From the cell containing the given text, extract its center point as (X, Y) coordinate. 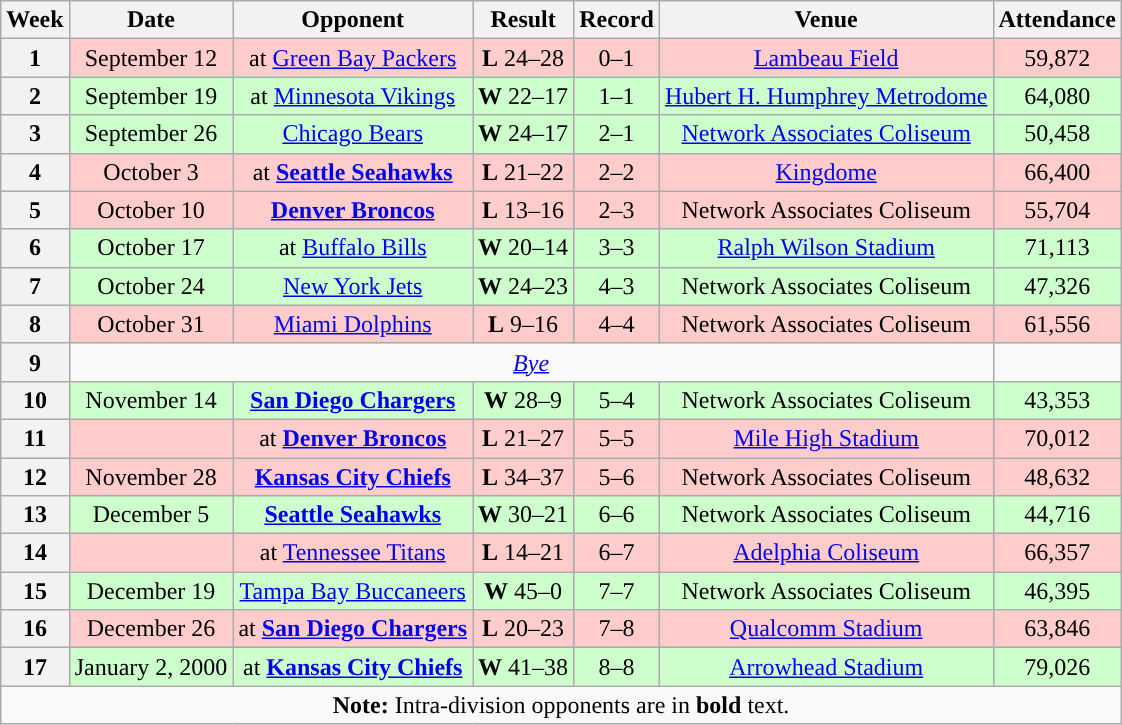
63,846 (1057, 629)
Venue (826, 20)
at Denver Broncos (353, 438)
November 14 (151, 400)
Tampa Bay Buccaneers (353, 591)
W 24–23 (524, 286)
December 19 (151, 591)
L 21–27 (524, 438)
December 26 (151, 629)
L 20–23 (524, 629)
W 24–17 (524, 134)
October 10 (151, 210)
Week (35, 20)
New York Jets (353, 286)
January 2, 2000 (151, 667)
Lambeau Field (826, 58)
Denver Broncos (353, 210)
4–3 (617, 286)
October 3 (151, 172)
17 (35, 667)
2 (35, 96)
San Diego Chargers (353, 400)
Kansas City Chiefs (353, 477)
Arrowhead Stadium (826, 667)
4–4 (617, 324)
6–7 (617, 553)
October 31 (151, 324)
Result (524, 20)
55,704 (1057, 210)
6–6 (617, 515)
4 (35, 172)
September 26 (151, 134)
2–3 (617, 210)
61,556 (1057, 324)
at San Diego Chargers (353, 629)
50,458 (1057, 134)
L 21–22 (524, 172)
8–8 (617, 667)
at Minnesota Vikings (353, 96)
2–1 (617, 134)
Miami Dolphins (353, 324)
66,400 (1057, 172)
7–8 (617, 629)
Mile High Stadium (826, 438)
Opponent (353, 20)
5–6 (617, 477)
9 (35, 362)
W 22–17 (524, 96)
5–5 (617, 438)
at Buffalo Bills (353, 248)
64,080 (1057, 96)
September 19 (151, 96)
5–4 (617, 400)
Attendance (1057, 20)
L 34–37 (524, 477)
at Kansas City Chiefs (353, 667)
W 41–38 (524, 667)
Date (151, 20)
W 30–21 (524, 515)
12 (35, 477)
7 (35, 286)
59,872 (1057, 58)
Kingdome (826, 172)
6 (35, 248)
Chicago Bears (353, 134)
44,716 (1057, 515)
Hubert H. Humphrey Metrodome (826, 96)
at Tennessee Titans (353, 553)
15 (35, 591)
46,395 (1057, 591)
13 (35, 515)
16 (35, 629)
5 (35, 210)
at Seattle Seahawks (353, 172)
8 (35, 324)
L 9–16 (524, 324)
November 28 (151, 477)
10 (35, 400)
11 (35, 438)
43,353 (1057, 400)
W 28–9 (524, 400)
14 (35, 553)
7–7 (617, 591)
Adelphia Coliseum (826, 553)
1 (35, 58)
L 14–21 (524, 553)
79,026 (1057, 667)
48,632 (1057, 477)
0–1 (617, 58)
2–2 (617, 172)
December 5 (151, 515)
L 24–28 (524, 58)
3 (35, 134)
L 13–16 (524, 210)
Qualcomm Stadium (826, 629)
Bye (531, 362)
70,012 (1057, 438)
71,113 (1057, 248)
September 12 (151, 58)
W 20–14 (524, 248)
3–3 (617, 248)
1–1 (617, 96)
Record (617, 20)
October 24 (151, 286)
Seattle Seahawks (353, 515)
at Green Bay Packers (353, 58)
October 17 (151, 248)
Ralph Wilson Stadium (826, 248)
47,326 (1057, 286)
Note: Intra-division opponents are in bold text. (562, 705)
W 45–0 (524, 591)
66,357 (1057, 553)
